Capture the cell that displays the provided text and extract its [X, Y] central coordinate. 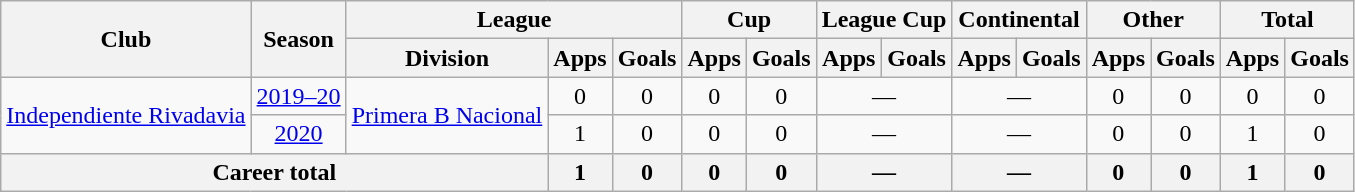
Cup [749, 20]
Division [447, 58]
Primera B Nacional [447, 115]
Other [1153, 20]
League Cup [884, 20]
Season [298, 39]
2019–20 [298, 96]
Career total [274, 172]
Continental [1019, 20]
Total [1287, 20]
League [514, 20]
2020 [298, 134]
Club [126, 39]
Independiente Rivadavia [126, 115]
